Output the [x, y] coordinate of the center of the cell containing the given text.  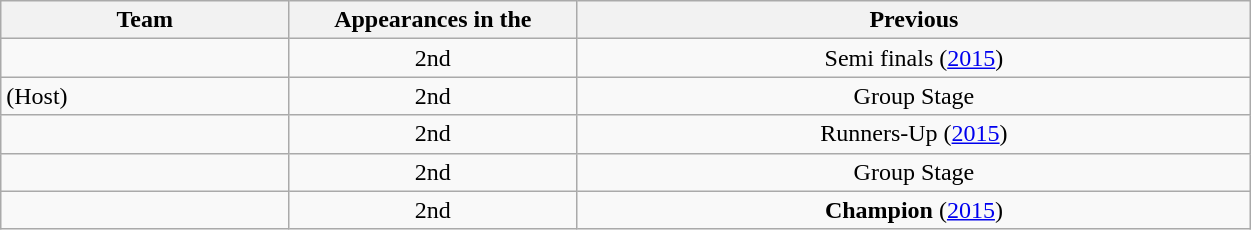
Runners-Up (2015) [914, 134]
Previous [914, 20]
Appearances in the [433, 20]
Champion (2015) [914, 210]
(Host) [145, 96]
Semi finals (2015) [914, 58]
Team [145, 20]
